Locate the cell with the specified text and output its (X, Y) center coordinate. 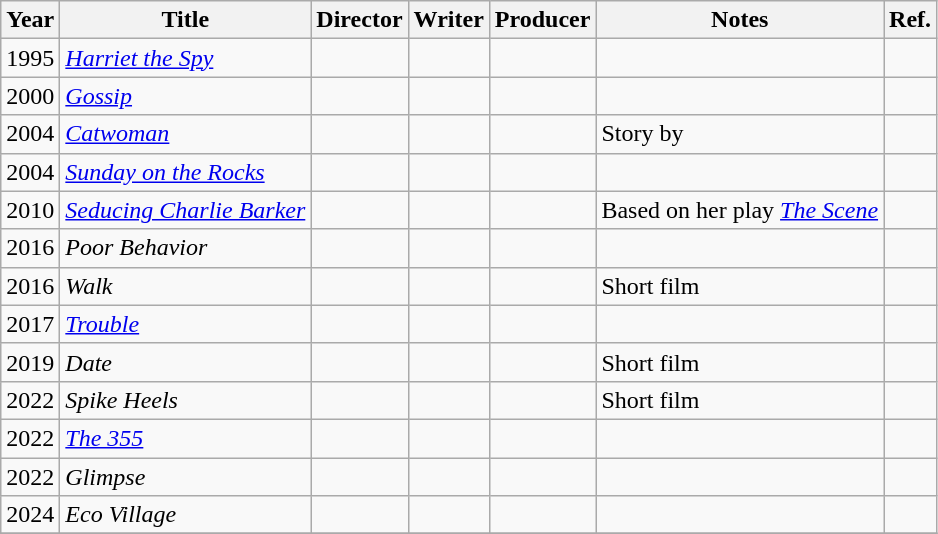
Ref. (910, 20)
Producer (542, 20)
Harriet the Spy (186, 58)
1995 (30, 58)
2000 (30, 96)
Sunday on the Rocks (186, 172)
Notes (740, 20)
Story by (740, 134)
The 355 (186, 438)
Based on her play The Scene (740, 210)
Poor Behavior (186, 248)
Trouble (186, 324)
Eco Village (186, 515)
2019 (30, 362)
2017 (30, 324)
Title (186, 20)
Director (360, 20)
Catwoman (186, 134)
Glimpse (186, 477)
Spike Heels (186, 400)
2010 (30, 210)
Date (186, 362)
2024 (30, 515)
Seducing Charlie Barker (186, 210)
Walk (186, 286)
Gossip (186, 96)
Writer (448, 20)
Year (30, 20)
